Scan for the cell matching the given text and deliver its [X, Y] coordinate at center. 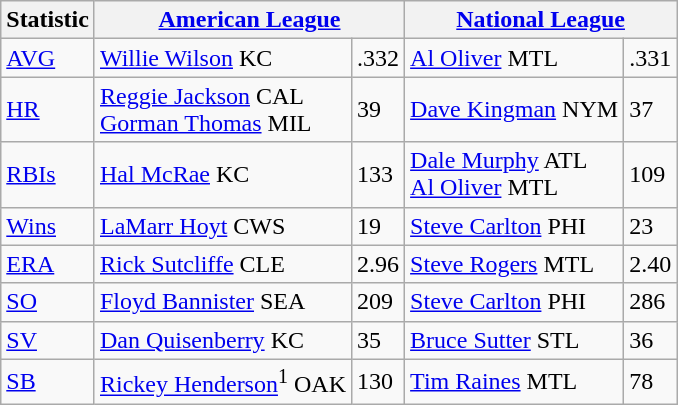
Floyd Bannister SEA [222, 302]
35 [378, 340]
2.96 [378, 264]
36 [650, 340]
Willie Wilson KC [222, 58]
Rick Sutcliffe CLE [222, 264]
LaMarr Hoyt CWS [222, 226]
SO [48, 302]
133 [378, 174]
RBIs [48, 174]
Rickey Henderson1 OAK [222, 382]
286 [650, 302]
ERA [48, 264]
SB [48, 382]
SV [48, 340]
HR [48, 110]
Wins [48, 226]
Hal McRae KC [222, 174]
23 [650, 226]
130 [378, 382]
AVG [48, 58]
109 [650, 174]
Dave Kingman NYM [514, 110]
National League [541, 20]
.331 [650, 58]
American League [249, 20]
Tim Raines MTL [514, 382]
Al Oliver MTL [514, 58]
37 [650, 110]
39 [378, 110]
Statistic [48, 20]
19 [378, 226]
Reggie Jackson CALGorman Thomas MIL [222, 110]
Dale Murphy ATLAl Oliver MTL [514, 174]
209 [378, 302]
2.40 [650, 264]
Bruce Sutter STL [514, 340]
.332 [378, 58]
Steve Rogers MTL [514, 264]
78 [650, 382]
Dan Quisenberry KC [222, 340]
